Extract the (X, Y) coordinate from the center of the cell holding the provided text.  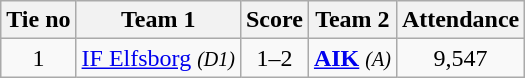
AIK (A) (352, 58)
IF Elfsborg (D1) (158, 58)
Score (274, 20)
Team 2 (352, 20)
9,547 (460, 58)
1–2 (274, 58)
Attendance (460, 20)
Tie no (38, 20)
Team 1 (158, 20)
1 (38, 58)
